Return [x, y] of the center of cell containing provided text 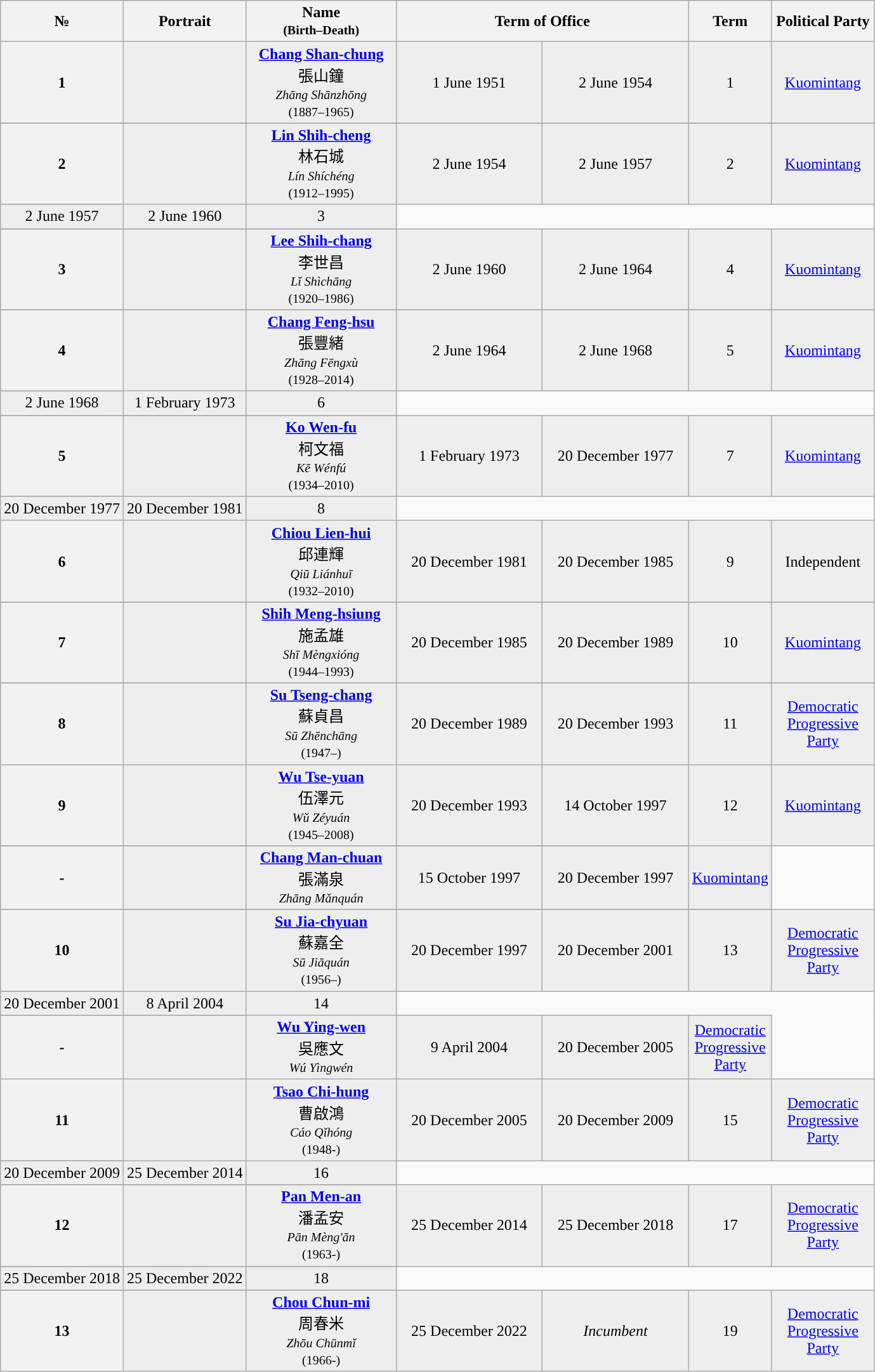
Su Tseng-chang蘇貞昌 Sū Zhēnchāng(1947–) [321, 723]
Chou Chun-mi周春米 Zhōu Chūnmǐ (1966-) [321, 1331]
Chang Feng-hsu 張豐緒Zhāng Fēngxù(1928–2014) [321, 350]
14 October 1997 [615, 805]
Chiou Lien-hui邱連輝 Qiū Liánhuī (1932–2010) [321, 561]
Chang Shan-chung張山鐘 Zhāng Shānzhōng (1887–1965) [321, 82]
Wu Ying-wen吳應文 Wú Yìngwén [321, 1047]
14 [321, 1003]
Term of Office [542, 22]
Political Party [822, 22]
18 [321, 1278]
1 June 1951 [470, 82]
Incumbent [615, 1331]
15 [730, 1120]
Term [730, 22]
Lee Shih-chang李世昌 Lǐ Shìchāng (1920–1986) [321, 269]
№ [62, 22]
Shih Meng-hsiung施孟雄 Shī Mèngxióng (1944–1993) [321, 642]
Tsao Chi-hung曹啟鴻 Cáo Qǐhóng (1948-) [321, 1120]
8 April 2004 [185, 1003]
Su Jia-chyuan蘇嘉全 Sū Jiāquán (1956–) [321, 951]
15 October 1997 [470, 878]
9 April 2004 [470, 1047]
19 [730, 1331]
Pan Men-an潘孟安 Pān Mèng'ān (1963-) [321, 1225]
Independent [822, 561]
Chang Man-chuan張滿泉 Zhāng Mǎnquán [321, 878]
Lin Shih-cheng林石城 Lín Shíchéng (1912–1995) [321, 164]
17 [730, 1225]
Ko Wen-fu柯文福 Kē Wénfú (1934–2010) [321, 456]
Wu Tse-yuan伍澤元 Wǔ Zéyuán (1945–2008) [321, 805]
Name(Birth–Death) [321, 22]
16 [321, 1173]
Portrait [185, 22]
